Provide the (X, Y) coordinate of the cell's center where the given text is located.  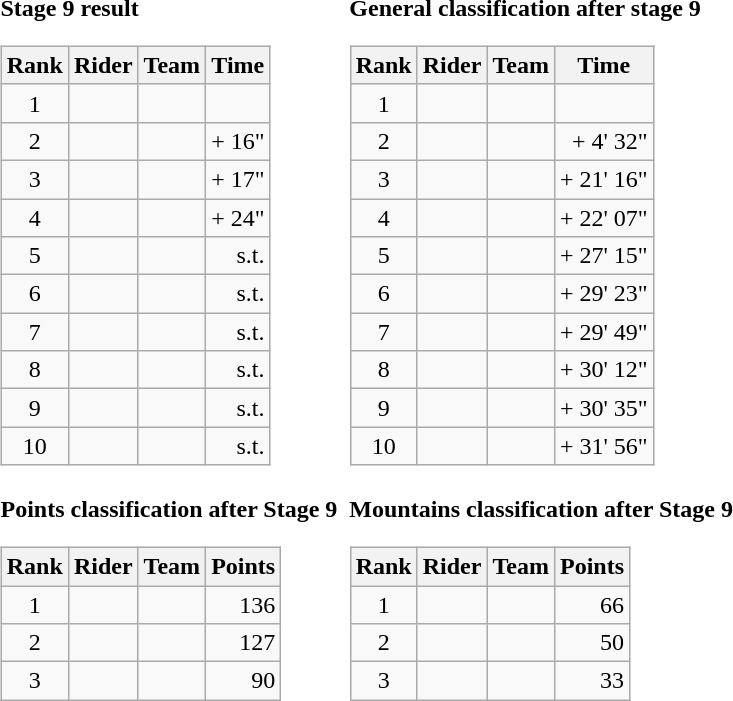
+ 21' 16" (604, 179)
+ 22' 07" (604, 217)
+ 29' 23" (604, 294)
+ 30' 12" (604, 370)
+ 24" (238, 217)
127 (244, 643)
+ 31' 56" (604, 446)
33 (592, 681)
90 (244, 681)
+ 16" (238, 141)
+ 30' 35" (604, 408)
136 (244, 605)
+ 29' 49" (604, 332)
+ 4' 32" (604, 141)
50 (592, 643)
+ 17" (238, 179)
+ 27' 15" (604, 256)
66 (592, 605)
